From the cell containing the given text, extract its center point as (X, Y) coordinate. 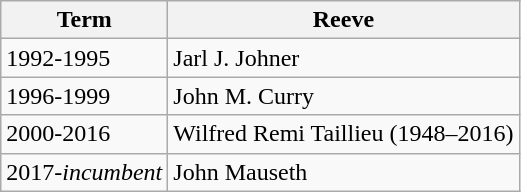
Jarl J. Johner (344, 58)
2017-incumbent (84, 172)
2000-2016 (84, 134)
Wilfred Remi Taillieu (1948–2016) (344, 134)
1992-1995 (84, 58)
1996-1999 (84, 96)
Term (84, 20)
John Mauseth (344, 172)
Reeve (344, 20)
John M. Curry (344, 96)
